From the cell containing the given text, extract its center point as [X, Y] coordinate. 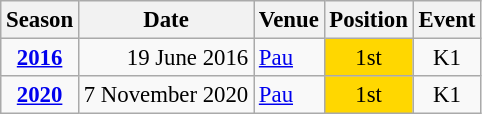
19 June 2016 [166, 58]
Season [40, 20]
7 November 2020 [166, 95]
2020 [40, 95]
Position [368, 20]
Event [447, 20]
2016 [40, 58]
Venue [290, 20]
Date [166, 20]
